Find where the given text appears and provide that cell's center as [x, y] coordinate. 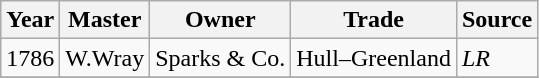
Trade [374, 20]
Owner [220, 20]
1786 [30, 58]
LR [496, 58]
W.Wray [105, 58]
Year [30, 20]
Sparks & Co. [220, 58]
Hull–Greenland [374, 58]
Source [496, 20]
Master [105, 20]
